From the cell containing the given text, extract its center point as (X, Y) coordinate. 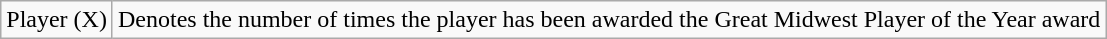
Player (X) (57, 20)
Denotes the number of times the player has been awarded the Great Midwest Player of the Year award (608, 20)
